Scan for the cell matching the given text and deliver its [X, Y] coordinate at center. 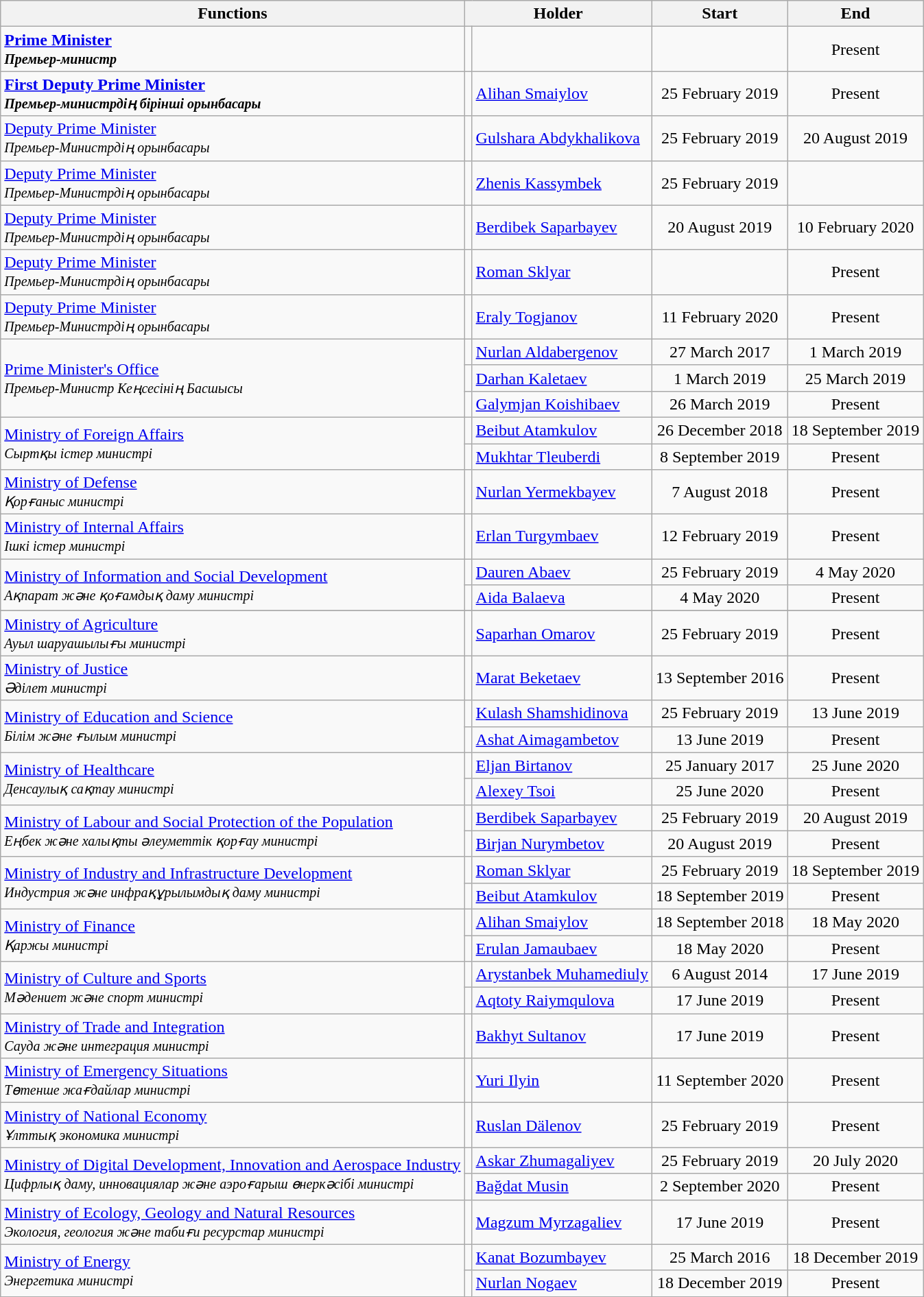
25 January 2017 [720, 765]
Start [720, 14]
Gulshara Abdykhalikova [562, 139]
12 February 2019 [720, 536]
Ministry of Foreign AffairsСыртқы істер министрі [233, 443]
Ministry of Internal AffairsІшкі істер министрі [233, 536]
Prime MinisterПремьер-министр [233, 49]
Mukhtar Tleuberdi [562, 456]
Eljan Birtanov [562, 765]
Kanat Bozumbayev [562, 1257]
Bağdat Musin [562, 1187]
Nurlan Yermekbayev [562, 492]
Ministry of JusticeӘділет министрі [233, 678]
Ministry of Industry and Infrastructure DevelopmentИндустрия және инфрақұрылымдық даму министрі [233, 883]
8 September 2019 [720, 456]
Ashat Aimagambetov [562, 739]
Askar Zhumagaliyev [562, 1161]
Aqtoty Raiymqulova [562, 1001]
Bakhyt Sultanov [562, 1036]
Ministry of EnergyЭнергетика министрі [233, 1270]
Ministry of Emergency SituationsТөтенше жағдайлар министрі [233, 1081]
Ministry of National EconomyҰлттық экономика министрі [233, 1125]
Holder [558, 14]
Aida Balaeva [562, 598]
25 March 2016 [720, 1257]
20 July 2020 [855, 1161]
25 March 2019 [855, 378]
Galymjan Koishibaev [562, 404]
6 August 2014 [720, 975]
27 March 2017 [720, 352]
End [855, 14]
Functions [233, 14]
Kulash Shamshidinova [562, 713]
Ministry of AgricultureАуыл шаруашылығы министрі [233, 634]
2 September 2020 [720, 1187]
Ministry of Education and ScienceБілім және ғылым министрі [233, 726]
Alexey Tsoi [562, 792]
Magzum Myrzagaliev [562, 1222]
11 February 2020 [720, 317]
Ministry of Information and Social DevelopmentАқпарат және қоғамдық даму министрі [233, 585]
First Deputy Prime MinisterПремьер-министрдің бірінші орынбасары [233, 93]
26 March 2019 [720, 404]
Ministry of Trade and IntegrationСауда және интеграция министрі [233, 1036]
Saparhan Omarov [562, 634]
Yuri Ilyin [562, 1081]
Erulan Jamaubaev [562, 949]
Nurlan Nogaev [562, 1283]
Ministry of Labour and Social Protection of the PopulationЕңбек және халықты әлеуметтік қорғау министрі [233, 831]
10 February 2020 [855, 228]
Ministry of DefenseҚорғаныс министрі [233, 492]
Ruslan Dälenov [562, 1125]
Marat Beketaev [562, 678]
Eraly Togjanov [562, 317]
Darhan Kaletaev [562, 378]
18 September 2018 [720, 922]
Erlan Turgymbaev [562, 536]
13 September 2016 [720, 678]
Birjan Nurymbetov [562, 844]
Arystanbek Muhamediuly [562, 975]
Prime Minister's OfficeПремьер-Министр Кеңсесінің Басшысы [233, 378]
26 December 2018 [720, 430]
Ministry of Digital Development, Innovation and Aerospace IndustryЦифрлық даму, инновациялар және аэроғарыш өнеркәсібі министрі [233, 1174]
Ministry of Culture and SportsМәдениет және спорт министрі [233, 988]
Ministry of HealthcareДенсаулық сақтау министрі [233, 778]
11 September 2020 [720, 1081]
Zhenis Kassymbek [562, 182]
Ministry of Ecology, Geology and Natural ResourcesЭкология, геология және табиғи ресурстар министрі [233, 1222]
Dauren Abaev [562, 572]
Nurlan Aldabergenov [562, 352]
7 August 2018 [720, 492]
Ministry of FinanceҚаржы министрі [233, 935]
